Search for the cell housing the specified text and yield its (X, Y) center coordinate. 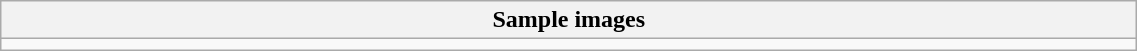
Sample images (569, 20)
